Find where the given text appears and provide that cell's center as [X, Y] coordinate. 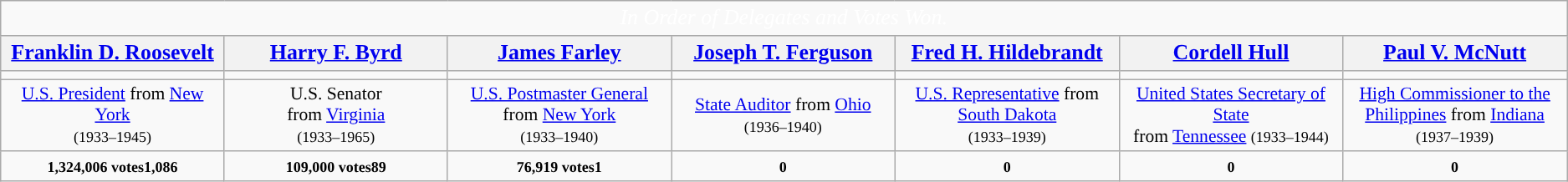
76,919 votes1 [559, 167]
Harry F. Byrd [336, 53]
Joseph T. Ferguson [783, 53]
High Commissioner to the Philippines from Indiana(1937–1939) [1455, 115]
U.S. Postmaster General from New York(1933–1940) [559, 115]
Paul V. McNutt [1455, 53]
United States Secretary of Statefrom Tennessee (1933–1944) [1231, 115]
Cordell Hull [1231, 53]
Franklin D. Roosevelt [113, 53]
U.S. Representative from South Dakota(1933–1939) [1007, 115]
In Order of Delegates and Votes Won. [784, 18]
Fred H. Hildebrandt [1007, 53]
State Auditor from Ohio(1936–1940) [783, 115]
1,324,006 votes1,086 [113, 167]
U.S. Senatorfrom Virginia(1933–1965) [336, 115]
109,000 votes89 [336, 167]
U.S. President from New York(1933–1945) [113, 115]
James Farley [559, 53]
